Locate the cell with the specified text and output its (x, y) center coordinate. 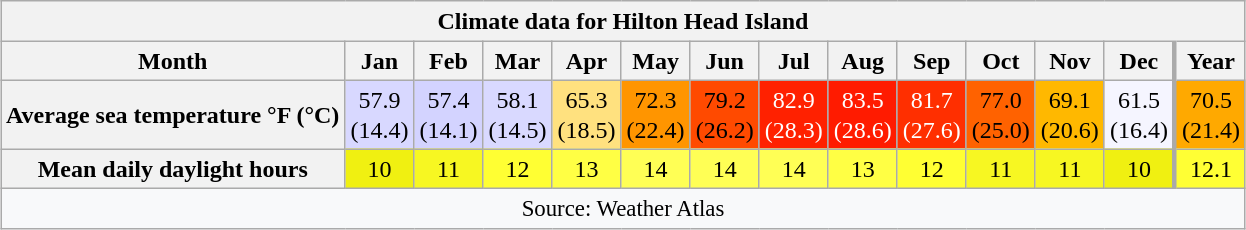
Oct (1000, 61)
83.5(28.6) (862, 114)
May (656, 61)
57.4(14.1) (448, 114)
61.5(16.4) (1140, 114)
Apr (586, 61)
Nov (1070, 61)
Mean daily daylight hours (173, 169)
Average sea temperature °F (°C) (173, 114)
Aug (862, 61)
57.9(14.4) (380, 114)
Dec (1140, 61)
Climate data for Hilton Head Island (624, 21)
77.0(25.0) (1000, 114)
Mar (518, 61)
81.7(27.6) (932, 114)
82.9(28.3) (794, 114)
Jun (724, 61)
79.2(26.2) (724, 114)
Year (1210, 61)
70.5(21.4) (1210, 114)
Jul (794, 61)
Sep (932, 61)
72.3(22.4) (656, 114)
Jan (380, 61)
Source: Weather Atlas (624, 208)
Month (173, 61)
12.1 (1210, 169)
58.1(14.5) (518, 114)
65.3(18.5) (586, 114)
69.1(20.6) (1070, 114)
Feb (448, 61)
